For the text-containing cell, return its midpoint in [x, y] coordinate format. 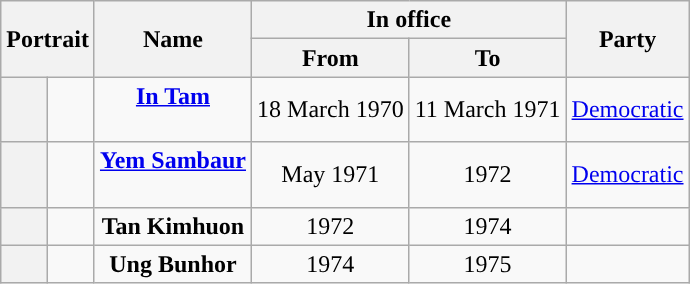
Ung Bunhor [172, 264]
1975 [488, 264]
From [331, 58]
In office [410, 20]
11 March 1971 [488, 110]
May 1971 [331, 174]
Name [172, 39]
To [488, 58]
Tan Kimhuon [172, 226]
In Tam [172, 110]
Yem Sambaur [172, 174]
Party [628, 39]
18 March 1970 [331, 110]
Portrait [48, 39]
